Locate the cell with the specified text and output its [X, Y] center coordinate. 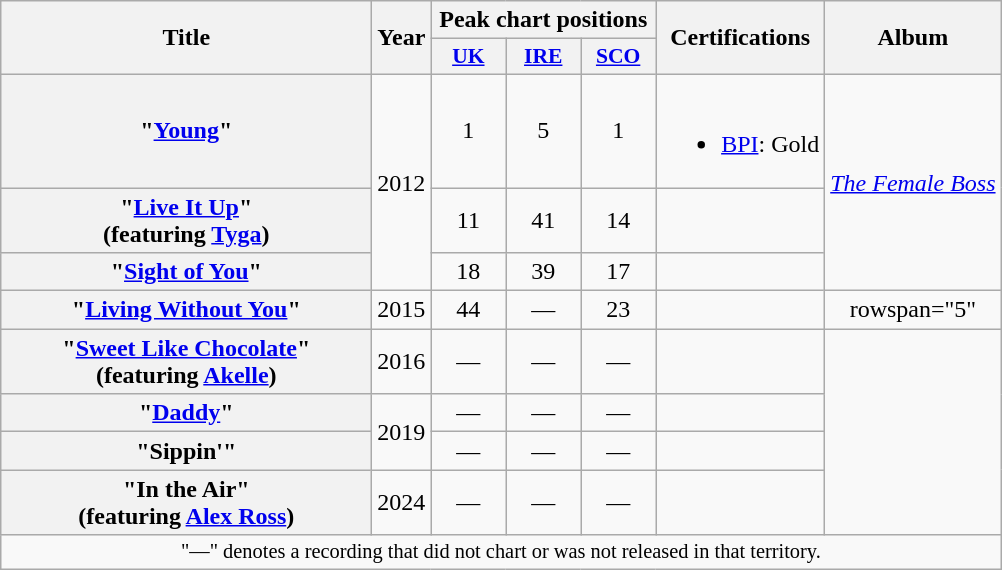
18 [468, 272]
Year [402, 38]
"Live It Up"(featuring Tyga) [186, 220]
2019 [402, 432]
The Female Boss [913, 182]
17 [618, 272]
44 [468, 310]
14 [618, 220]
39 [544, 272]
2012 [402, 182]
BPI: Gold [740, 130]
"Young" [186, 130]
2024 [402, 502]
"Sight of You" [186, 272]
41 [544, 220]
"—" denotes a recording that did not chart or was not released in that territory. [501, 552]
Title [186, 38]
2015 [402, 310]
2016 [402, 362]
IRE [544, 57]
"In the Air"(featuring Alex Ross) [186, 502]
23 [618, 310]
11 [468, 220]
Certifications [740, 38]
5 [544, 130]
"Living Without You" [186, 310]
"Sweet Like Chocolate"(featuring Akelle) [186, 362]
"Daddy" [186, 413]
Album [913, 38]
"Sippin'" [186, 451]
Peak chart positions [544, 20]
UK [468, 57]
rowspan="5" [913, 310]
SCO [618, 57]
